Return the (X, Y) coordinate for the center point of the cell that contains the specified text.  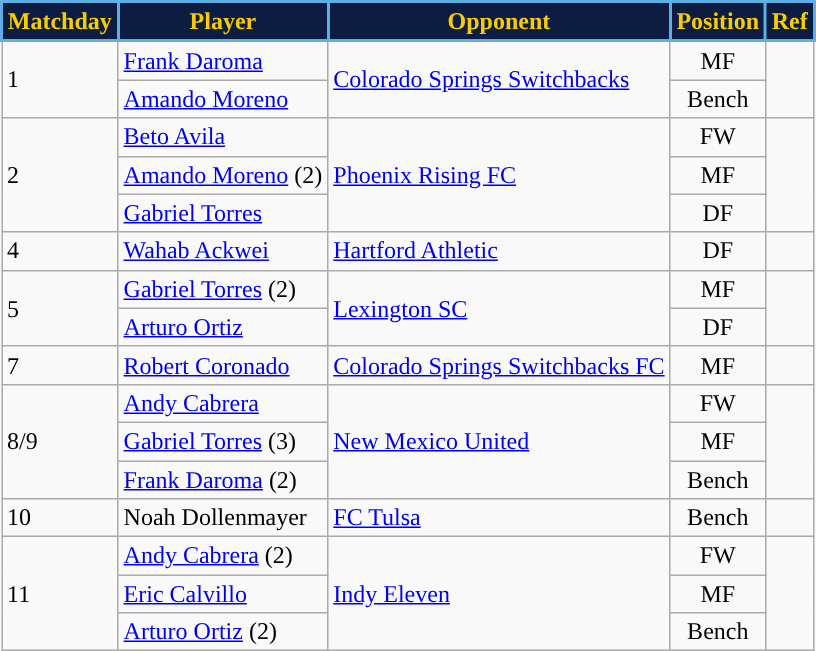
Colorado Springs Switchbacks FC (499, 365)
5 (60, 308)
2 (60, 175)
Eric Calvillo (223, 594)
11 (60, 594)
Arturo Ortiz (223, 327)
Wahab Ackwei (223, 251)
FC Tulsa (499, 518)
Amando Moreno (2) (223, 175)
Gabriel Torres (223, 213)
4 (60, 251)
10 (60, 518)
Phoenix Rising FC (499, 175)
Robert Coronado (223, 365)
Hartford Athletic (499, 251)
Frank Daroma (223, 60)
Andy Cabrera (2) (223, 556)
8/9 (60, 441)
Opponent (499, 22)
Gabriel Torres (3) (223, 441)
Ref (790, 22)
Amando Moreno (223, 99)
Matchday (60, 22)
Colorado Springs Switchbacks (499, 80)
Beto Avila (223, 137)
New Mexico United (499, 441)
Frank Daroma (2) (223, 479)
Noah Dollenmayer (223, 518)
Arturo Ortiz (2) (223, 632)
Position (718, 22)
7 (60, 365)
1 (60, 80)
Andy Cabrera (223, 403)
Lexington SC (499, 308)
Player (223, 22)
Gabriel Torres (2) (223, 289)
Indy Eleven (499, 594)
